Scan for the cell matching the given text and deliver its (x, y) coordinate at center. 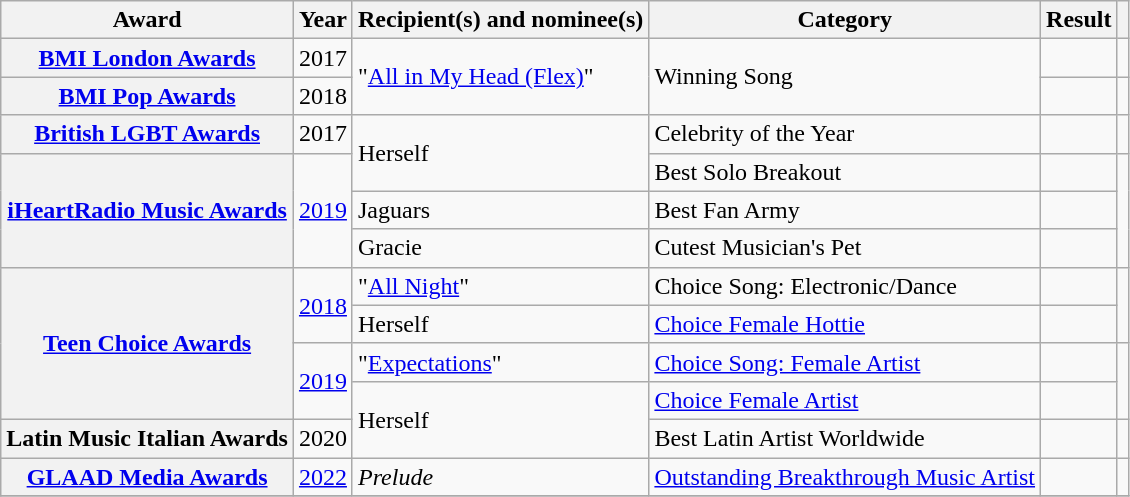
iHeartRadio Music Awards (148, 210)
Teen Choice Awards (148, 343)
Latin Music Italian Awards (148, 438)
Choice Female Hottie (845, 324)
2022 (322, 477)
Recipient(s) and nominee(s) (500, 20)
"All in My Head (Flex)" (500, 77)
Celebrity of the Year (845, 134)
British LGBT Awards (148, 134)
Gracie (500, 248)
Prelude (500, 477)
Outstanding Breakthrough Music Artist (845, 477)
Best Fan Army (845, 210)
Best Solo Breakout (845, 172)
Year (322, 20)
BMI Pop Awards (148, 96)
Award (148, 20)
GLAAD Media Awards (148, 477)
Winning Song (845, 77)
Cutest Musician's Pet (845, 248)
BMI London Awards (148, 58)
Choice Song: Electronic/Dance (845, 286)
Result (1079, 20)
Best Latin Artist Worldwide (845, 438)
"Expectations" (500, 362)
Jaguars (500, 210)
"All Night" (500, 286)
Choice Song: Female Artist (845, 362)
Category (845, 20)
2020 (322, 438)
Choice Female Artist (845, 400)
